For the text-containing cell, return its midpoint in [x, y] coordinate format. 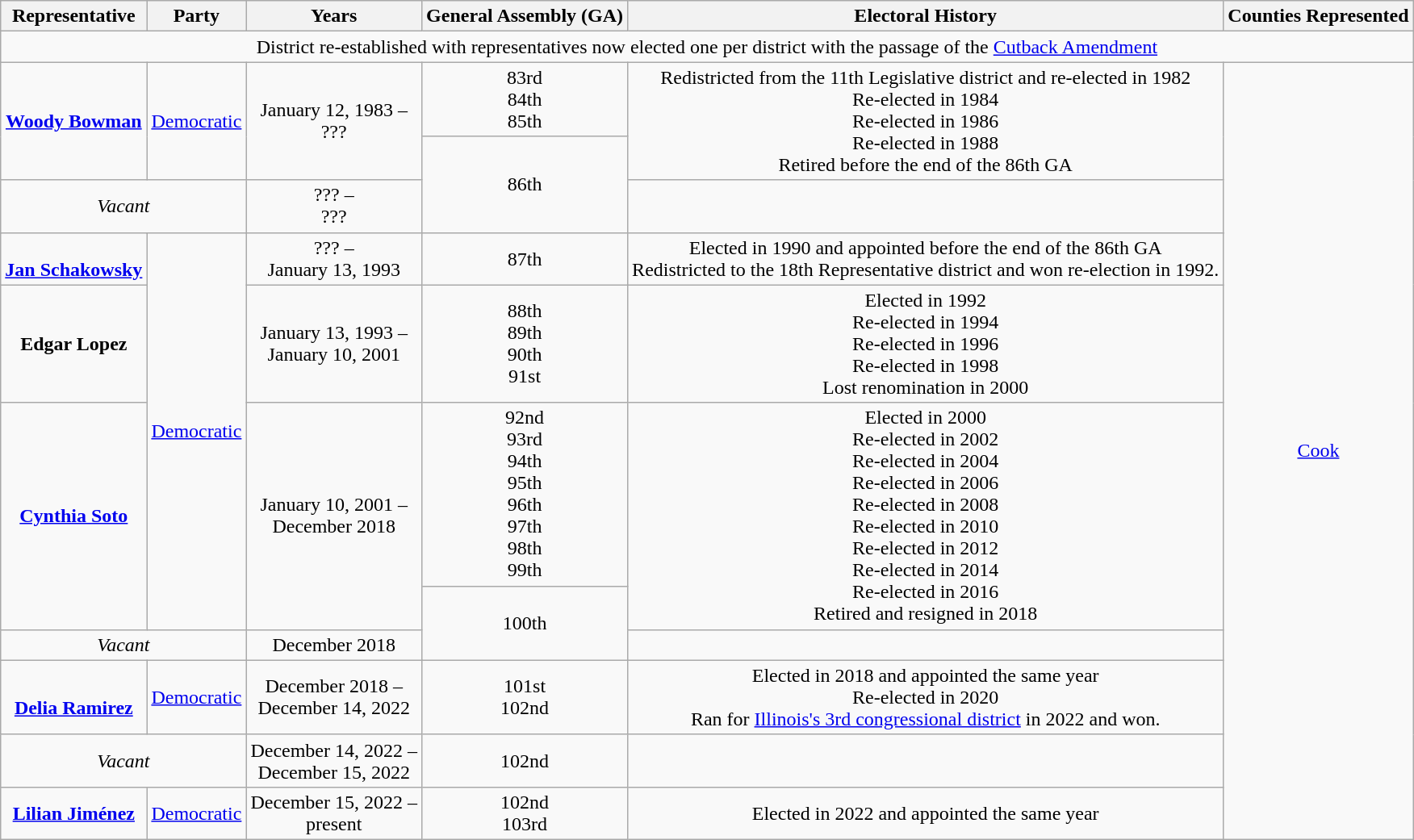
Representative [74, 16]
General Assembly (GA) [525, 16]
January 13, 1993 –January 10, 2001 [334, 344]
Lilian Jiménez [74, 813]
102nd [525, 760]
101st102nd [525, 697]
86th [525, 184]
December 2018 –December 14, 2022 [334, 697]
December 14, 2022 –December 15, 2022 [334, 760]
December 2018 [334, 645]
Electoral History [926, 16]
Elected in 1990 and appointed before the end of the 86th GARedistricted to the 18th Representative district and won re-election in 1992. [926, 258]
102nd103rd [525, 813]
January 10, 2001 –December 2018 [334, 516]
83rd84th85th [525, 99]
Jan Schakowsky [74, 258]
Edgar Lopez [74, 344]
100th [525, 623]
Cynthia Soto [74, 516]
December 15, 2022 –present [334, 813]
Delia Ramirez [74, 697]
Elected in 2018 and appointed the same yearRe-elected in 2020Ran for Illinois's 3rd congressional district in 2022 and won. [926, 697]
87th [525, 258]
??? –??? [334, 207]
Party [197, 16]
88th89th90th91st [525, 344]
Woody Bowman [74, 121]
Elected in 1992Re-elected in 1994Re-elected in 1996Re-elected in 1998Lost renomination in 2000 [926, 344]
Counties Represented [1319, 16]
Cook [1319, 451]
District re-established with representatives now elected one per district with the passage of the Cutback Amendment [707, 47]
92nd93rd94th95th96th97th98th99th [525, 494]
January 12, 1983 –??? [334, 121]
??? –January 13, 1993 [334, 258]
Elected in 2022 and appointed the same year [926, 813]
Years [334, 16]
